Find where the given text appears and provide that cell's center as (x, y) coordinate. 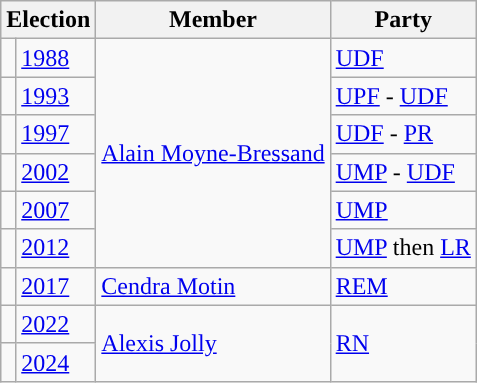
Party (403, 20)
UDF - PR (403, 134)
REM (403, 286)
Cendra Motin (213, 286)
2012 (56, 248)
Election (48, 20)
UMP then LR (403, 248)
1997 (56, 134)
2022 (56, 324)
2017 (56, 286)
UMP - UDF (403, 172)
UMP (403, 210)
1993 (56, 96)
UDF (403, 58)
Member (213, 20)
UPF - UDF (403, 96)
2024 (56, 362)
RN (403, 343)
1988 (56, 58)
Alexis Jolly (213, 343)
Alain Moyne-Bressand (213, 153)
2007 (56, 210)
2002 (56, 172)
